Provide the (x, y) coordinate of the cell's center where the given text is located.  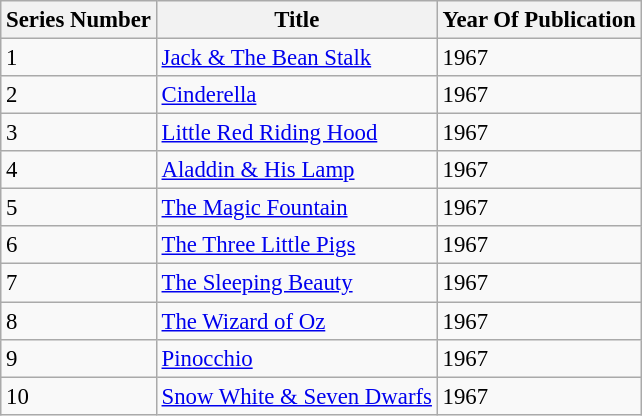
10 (78, 396)
Cinderella (296, 95)
Aladdin & His Lamp (296, 170)
5 (78, 208)
The Magic Fountain (296, 208)
1 (78, 58)
Series Number (78, 20)
The Three Little Pigs (296, 245)
4 (78, 170)
7 (78, 283)
The Sleeping Beauty (296, 283)
2 (78, 95)
Title (296, 20)
3 (78, 133)
6 (78, 245)
Snow White & Seven Dwarfs (296, 396)
8 (78, 321)
9 (78, 358)
Pinocchio (296, 358)
Year Of Publication (539, 20)
Jack & The Bean Stalk (296, 58)
The Wizard of Oz (296, 321)
Little Red Riding Hood (296, 133)
